From the cell containing the given text, extract its center point as (x, y) coordinate. 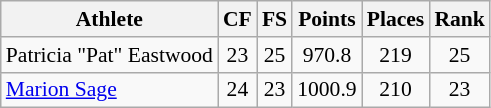
Places (396, 19)
Rank (460, 19)
Marion Sage (110, 90)
CF (238, 19)
1000.9 (326, 90)
Athlete (110, 19)
219 (396, 55)
Points (326, 19)
970.8 (326, 55)
24 (238, 90)
FS (274, 19)
210 (396, 90)
Patricia "Pat" Eastwood (110, 55)
